Locate the cell with the specified text and output its (X, Y) center coordinate. 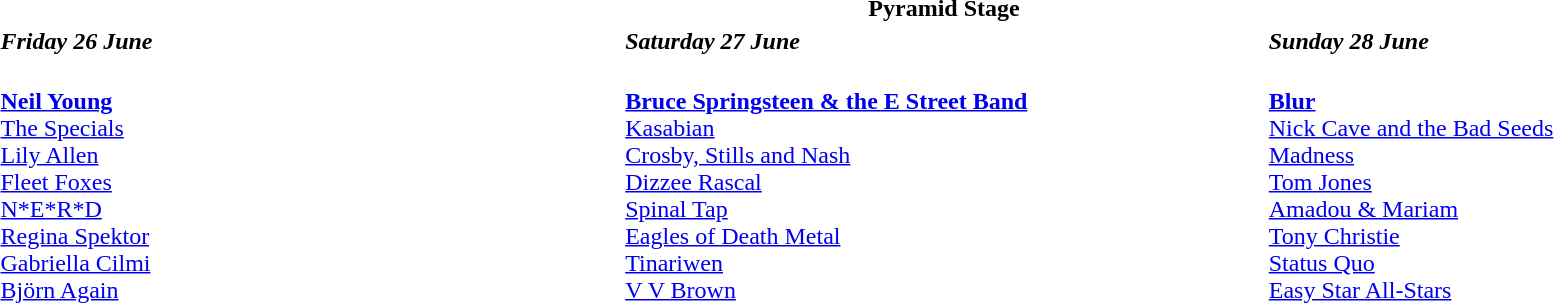
Saturday 27 June (944, 41)
